Capture the cell that displays the provided text and extract its [X, Y] central coordinate. 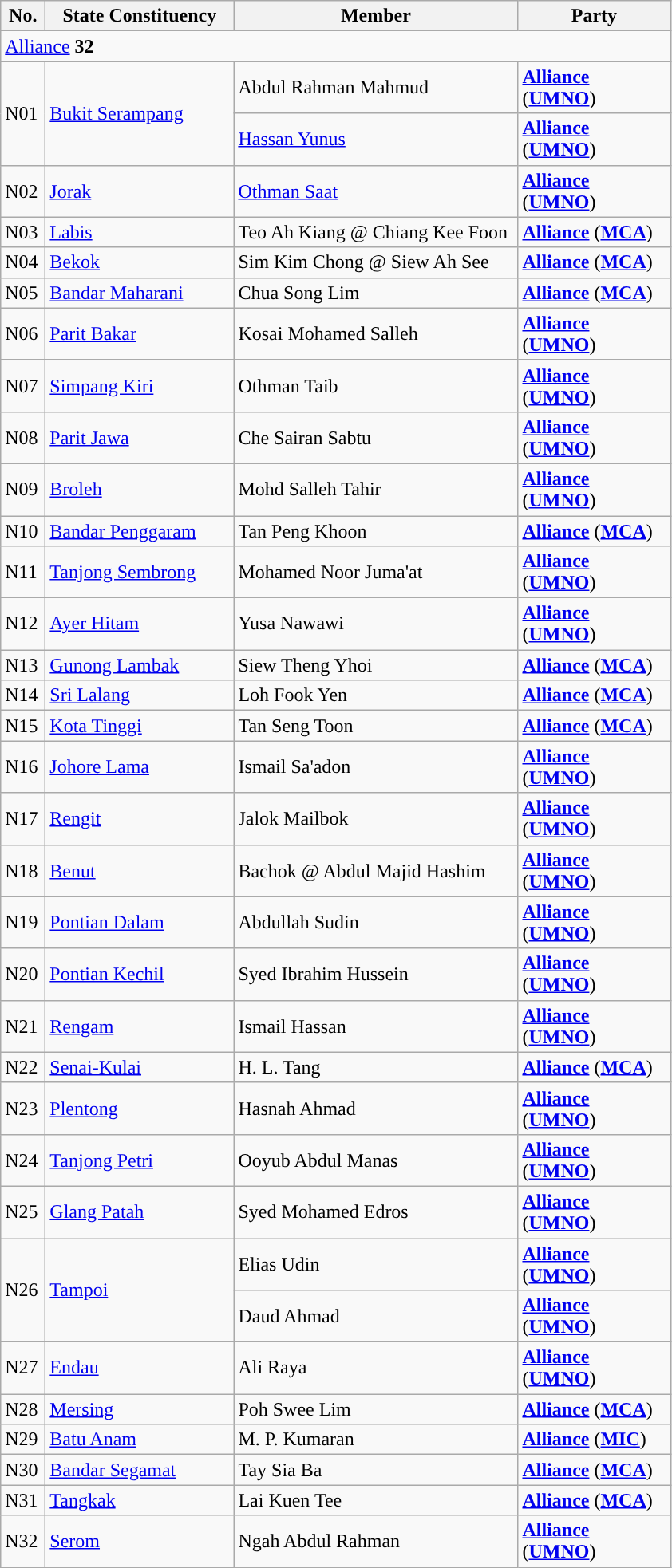
M. P. Kumaran [376, 1440]
Ismail Hassan [376, 1026]
Party [594, 16]
N25 [23, 1212]
Ayer Hitam [140, 624]
Mohamed Noor Juma'at [376, 573]
Serom [140, 1541]
Othman Taib [376, 386]
N16 [23, 767]
Bachok @ Abdul Majid Hashim [376, 871]
N17 [23, 818]
Tanjong Sembrong [140, 573]
Senai-Kulai [140, 1067]
Loh Fook Yen [376, 695]
Tan Peng Khoon [376, 530]
N32 [23, 1541]
Bandar Penggaram [140, 530]
N30 [23, 1470]
Batu Anam [140, 1440]
Che Sairan Sabtu [376, 437]
Tan Seng Toon [376, 726]
Alliance (MIC) [594, 1440]
N01 [23, 113]
Syed Mohamed Edros [376, 1212]
N09 [23, 490]
N19 [23, 922]
Alliance 32 [335, 46]
N18 [23, 871]
N07 [23, 386]
Gunong Lambak [140, 665]
N31 [23, 1500]
Sim Kim Chong @ Siew Ah See [376, 262]
Plentong [140, 1109]
Yusa Nawawi [376, 624]
Abdullah Sudin [376, 922]
Mohd Salleh Tahir [376, 490]
N03 [23, 232]
Rengam [140, 1026]
Othman Saat [376, 191]
Teo Ah Kiang @ Chiang Kee Foon [376, 232]
H. L. Tang [376, 1067]
Bandar Maharani [140, 293]
N28 [23, 1409]
Ismail Sa'adon [376, 767]
Sri Lalang [140, 695]
Elias Udin [376, 1263]
N06 [23, 333]
Benut [140, 871]
State Constituency [140, 16]
Ooyub Abdul Manas [376, 1160]
Tangkak [140, 1500]
Syed Ibrahim Hussein [376, 975]
Ali Raya [376, 1369]
Simpang Kiri [140, 386]
Rengit [140, 818]
Parit Jawa [140, 437]
Pontian Kechil [140, 975]
N05 [23, 293]
N02 [23, 191]
Endau [140, 1369]
Tampoi [140, 1290]
Hasnah Ahmad [376, 1109]
Abdul Rahman Mahmud [376, 88]
Bekok [140, 262]
Tay Sia Ba [376, 1470]
N10 [23, 530]
Bukit Serampang [140, 113]
N04 [23, 262]
Siew Theng Yhoi [376, 665]
Labis [140, 232]
Mersing [140, 1409]
Parit Bakar [140, 333]
Tanjong Petri [140, 1160]
N15 [23, 726]
Kosai Mohamed Salleh [376, 333]
N23 [23, 1109]
Member [376, 16]
N12 [23, 624]
Lai Kuen Tee [376, 1500]
Daud Ahmad [376, 1316]
N20 [23, 975]
N24 [23, 1160]
Broleh [140, 490]
Poh Swee Lim [376, 1409]
N27 [23, 1369]
N29 [23, 1440]
N13 [23, 665]
Pontian Dalam [140, 922]
N11 [23, 573]
Glang Patah [140, 1212]
Hassan Yunus [376, 139]
N22 [23, 1067]
Jorak [140, 191]
N14 [23, 695]
Johore Lama [140, 767]
Chua Song Lim [376, 293]
No. [23, 16]
N21 [23, 1026]
N26 [23, 1290]
Bandar Segamat [140, 1470]
Jalok Mailbok [376, 818]
Ngah Abdul Rahman [376, 1541]
Kota Tinggi [140, 726]
N08 [23, 437]
